Return the (x, y) coordinate for the center point of the cell that contains the specified text.  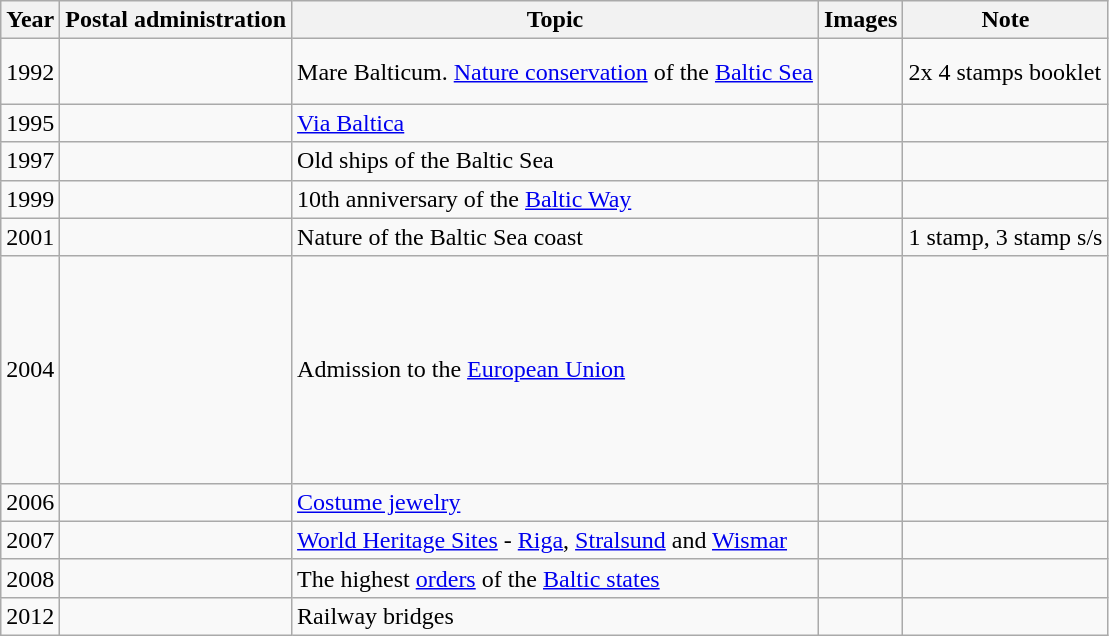
Admission to the European Union (556, 370)
1 stamp, 3 stamp s/s (1006, 237)
10th anniversary of the Baltic Way (556, 199)
2x 4 stamps booklet (1006, 72)
1997 (30, 161)
Mare Balticum. Nature conservation of the Baltic Sea (556, 72)
Postal administration (176, 20)
Images (860, 20)
1995 (30, 123)
Old ships of the Baltic Sea (556, 161)
Costume jewelry (556, 502)
Nature of the Baltic Sea coast (556, 237)
2001 (30, 237)
2007 (30, 540)
Note (1006, 20)
World Heritage Sites - Riga, Stralsund and Wismar (556, 540)
Railway bridges (556, 616)
Topic (556, 20)
The highest orders of the Baltic states (556, 578)
2006 (30, 502)
2004 (30, 370)
1992 (30, 72)
1999 (30, 199)
2012 (30, 616)
Via Baltica (556, 123)
Year (30, 20)
2008 (30, 578)
